Provide the (x, y) coordinate of the cell's center where the given text is located.  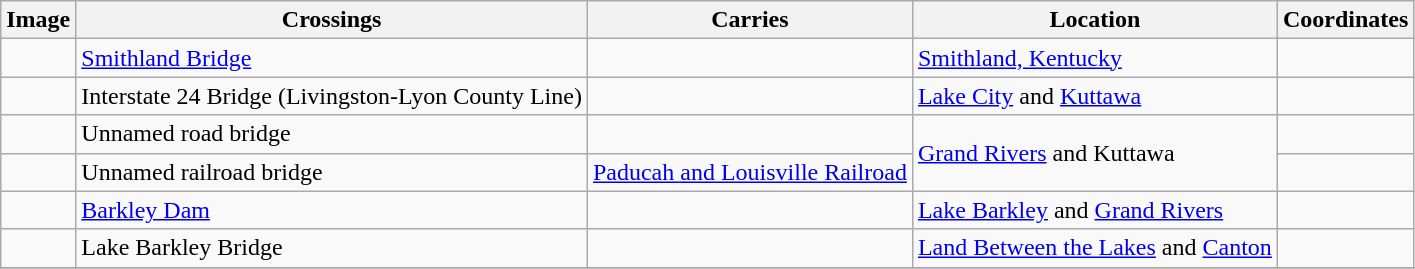
Lake City and Kuttawa (1094, 96)
Lake Barkley Bridge (332, 248)
Paducah and Louisville Railroad (750, 172)
Coordinates (1345, 20)
Smithland, Kentucky (1094, 58)
Smithland Bridge (332, 58)
Image (38, 20)
Interstate 24 Bridge (Livingston-Lyon County Line) (332, 96)
Crossings (332, 20)
Land Between the Lakes and Canton (1094, 248)
Unnamed railroad bridge (332, 172)
Lake Barkley and Grand Rivers (1094, 210)
Unnamed road bridge (332, 134)
Grand Rivers and Kuttawa (1094, 153)
Location (1094, 20)
Barkley Dam (332, 210)
Carries (750, 20)
